Capture the cell that displays the provided text and extract its (X, Y) central coordinate. 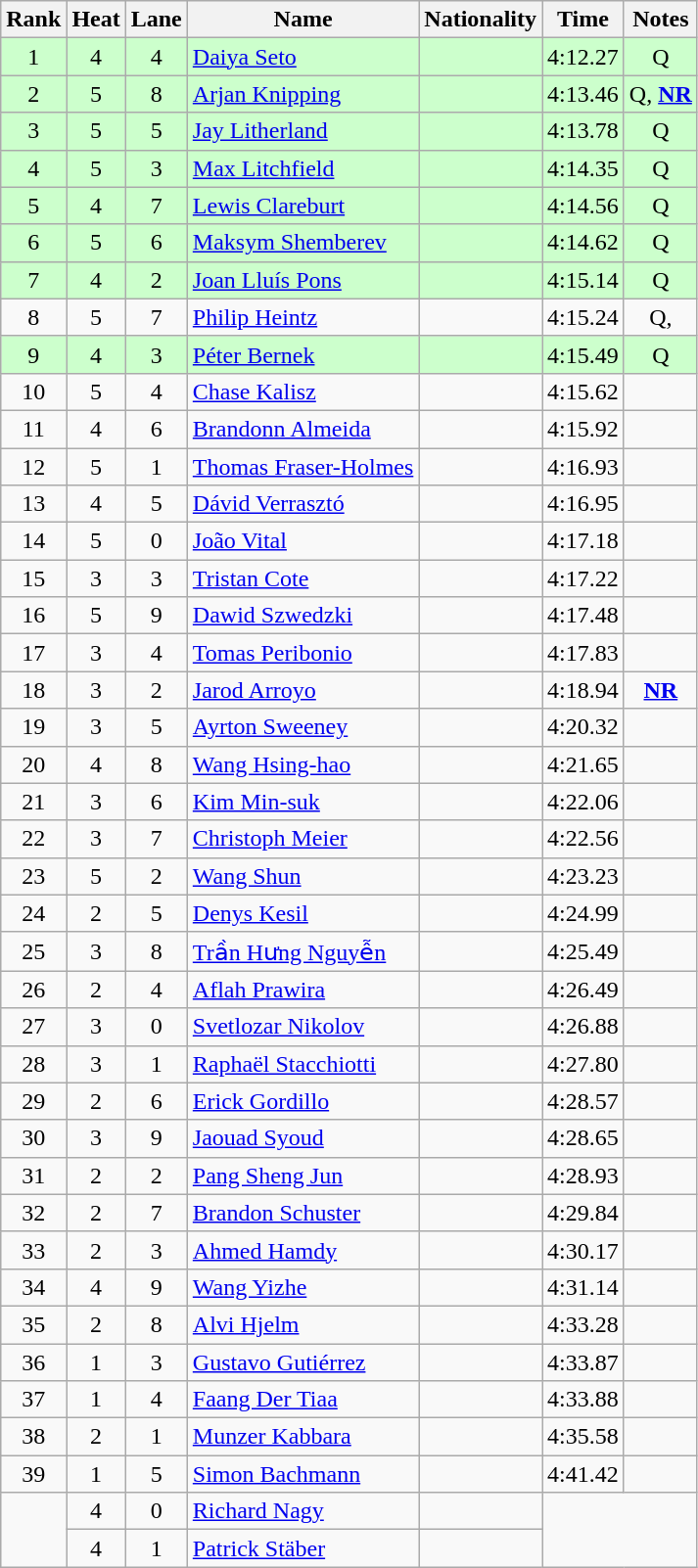
4:14.35 (583, 168)
13 (33, 504)
21 (33, 802)
Q, NR (660, 94)
Chase Kalisz (303, 392)
NR (660, 690)
15 (33, 578)
4:33.28 (583, 1324)
Richard Nagy (303, 1511)
38 (33, 1437)
4:13.78 (583, 131)
4:15.49 (583, 354)
Dávid Verrasztó (303, 504)
25 (33, 951)
4:26.49 (583, 990)
Erick Gordillo (303, 1101)
Kim Min-suk (303, 802)
Jarod Arroyo (303, 690)
Wang Yizhe (303, 1287)
4:17.83 (583, 653)
4:15.62 (583, 392)
Lewis Clareburt (303, 206)
4:22.06 (583, 802)
Simon Bachmann (303, 1474)
4:29.84 (583, 1213)
Rank (33, 20)
Christoph Meier (303, 839)
39 (33, 1474)
4:35.58 (583, 1437)
4:14.56 (583, 206)
4:16.93 (583, 467)
4:17.22 (583, 578)
Svetlozar Nikolov (303, 1027)
12 (33, 467)
4:24.99 (583, 913)
35 (33, 1324)
32 (33, 1213)
31 (33, 1176)
34 (33, 1287)
4:13.46 (583, 94)
João Vital (303, 541)
Joan Lluís Pons (303, 280)
4:41.42 (583, 1474)
Q, (660, 317)
4:21.65 (583, 764)
4:12.27 (583, 57)
Aflah Prawira (303, 990)
17 (33, 653)
4:17.48 (583, 616)
Brandon Schuster (303, 1213)
30 (33, 1138)
Faang Der Tiaa (303, 1400)
4:27.80 (583, 1064)
20 (33, 764)
4:15.14 (583, 280)
4:28.65 (583, 1138)
Ayrton Sweeney (303, 727)
Notes (660, 20)
4:33.87 (583, 1361)
Denys Kesil (303, 913)
14 (33, 541)
Jaouad Syoud (303, 1138)
4:15.24 (583, 317)
19 (33, 727)
24 (33, 913)
Tristan Cote (303, 578)
Lane (157, 20)
37 (33, 1400)
Ahmed Hamdy (303, 1250)
Wang Hsing-hao (303, 764)
4:16.95 (583, 504)
4:28.93 (583, 1176)
Alvi Hjelm (303, 1324)
Daiya Seto (303, 57)
Arjan Knipping (303, 94)
Thomas Fraser-Holmes (303, 467)
Philip Heintz (303, 317)
4:23.23 (583, 876)
10 (33, 392)
Name (303, 20)
18 (33, 690)
Péter Bernek (303, 354)
4:20.32 (583, 727)
Gustavo Gutiérrez (303, 1361)
16 (33, 616)
4:22.56 (583, 839)
4:15.92 (583, 429)
4:28.57 (583, 1101)
4:31.14 (583, 1287)
Pang Sheng Jun (303, 1176)
33 (33, 1250)
28 (33, 1064)
26 (33, 990)
4:26.88 (583, 1027)
Trần Hưng Nguyễn (303, 951)
Dawid Szwedzki (303, 616)
Heat (96, 20)
Max Litchfield (303, 168)
36 (33, 1361)
4:33.88 (583, 1400)
Wang Shun (303, 876)
Time (583, 20)
4:25.49 (583, 951)
11 (33, 429)
Jay Litherland (303, 131)
4:14.62 (583, 243)
22 (33, 839)
Raphaël Stacchiotti (303, 1064)
23 (33, 876)
Maksym Shemberev (303, 243)
29 (33, 1101)
4:17.18 (583, 541)
Nationality (481, 20)
Tomas Peribonio (303, 653)
27 (33, 1027)
Patrick Stäber (303, 1548)
Brandonn Almeida (303, 429)
4:18.94 (583, 690)
4:30.17 (583, 1250)
Munzer Kabbara (303, 1437)
